Extract the [x, y] coordinate from the center of the cell holding the provided text.  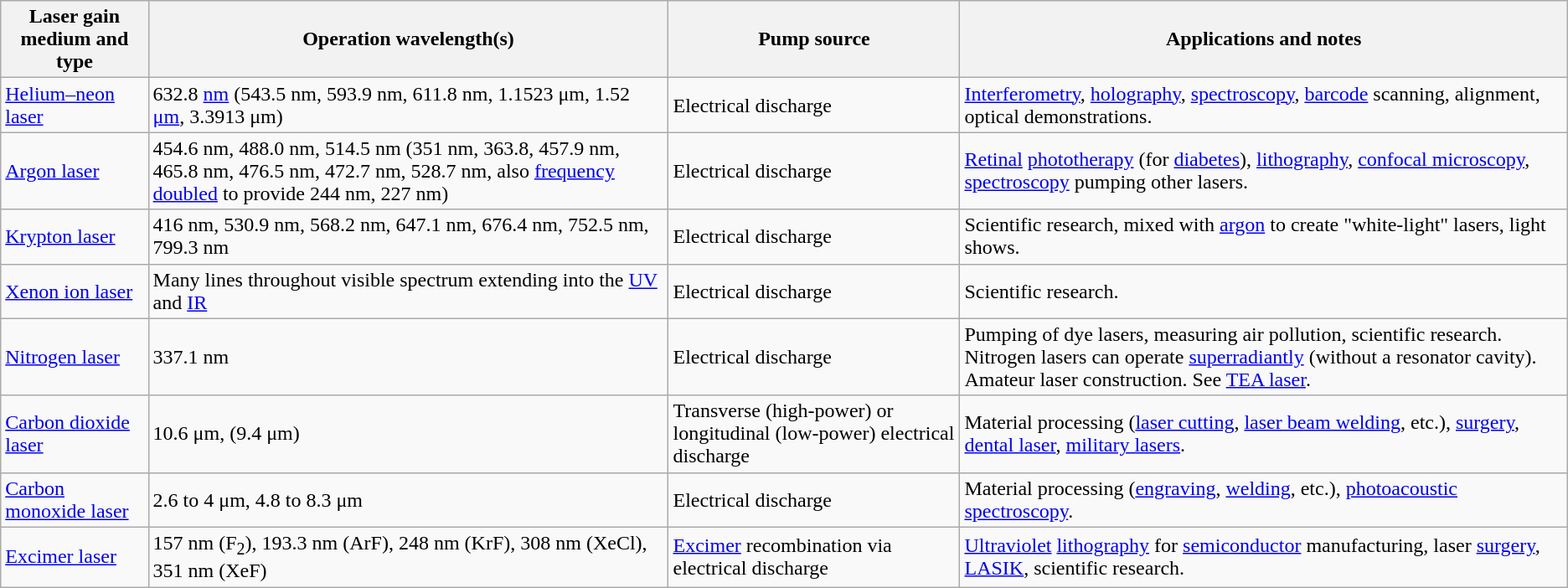
Argon laser [75, 171]
Transverse (high-power) or longitudinal (low-power) electrical discharge [814, 434]
Applications and notes [1263, 39]
10.6 μm, (9.4 μm) [409, 434]
Many lines throughout visible spectrum extending into the UV and IR [409, 291]
Laser gain medium and type [75, 39]
Excimer recombination via electrical discharge [814, 556]
157 nm (F2), 193.3 nm (ArF), 248 nm (KrF), 308 nm (XeCl), 351 nm (XeF) [409, 556]
632.8 nm (543.5 nm, 593.9 nm, 611.8 nm, 1.1523 μm, 1.52 μm, 3.3913 μm) [409, 106]
416 nm, 530.9 nm, 568.2 nm, 647.1 nm, 676.4 nm, 752.5 nm, 799.3 nm [409, 236]
Carbon monoxide laser [75, 499]
Carbon dioxide laser [75, 434]
454.6 nm, 488.0 nm, 514.5 nm (351 nm, 363.8, 457.9 nm, 465.8 nm, 476.5 nm, 472.7 nm, 528.7 nm, also frequency doubled to provide 244 nm, 227 nm) [409, 171]
Scientific research, mixed with argon to create "white-light" lasers, light shows. [1263, 236]
Material processing (laser cutting, laser beam welding, etc.), surgery, dental laser, military lasers. [1263, 434]
Material processing (engraving, welding, etc.), photoacoustic spectroscopy. [1263, 499]
Scientific research. [1263, 291]
2.6 to 4 μm, 4.8 to 8.3 μm [409, 499]
Helium–neon laser [75, 106]
Pump source [814, 39]
Interferometry, holography, spectroscopy, barcode scanning, alignment, optical demonstrations. [1263, 106]
Retinal phototherapy (for diabetes), lithography, confocal microscopy, spectroscopy pumping other lasers. [1263, 171]
Nitrogen laser [75, 357]
Krypton laser [75, 236]
Xenon ion laser [75, 291]
Ultraviolet lithography for semiconductor manufacturing, laser surgery, LASIK, scientific research. [1263, 556]
Excimer laser [75, 556]
Operation wavelength(s) [409, 39]
337.1 nm [409, 357]
